Locate the cell with the specified text and output its (x, y) center coordinate. 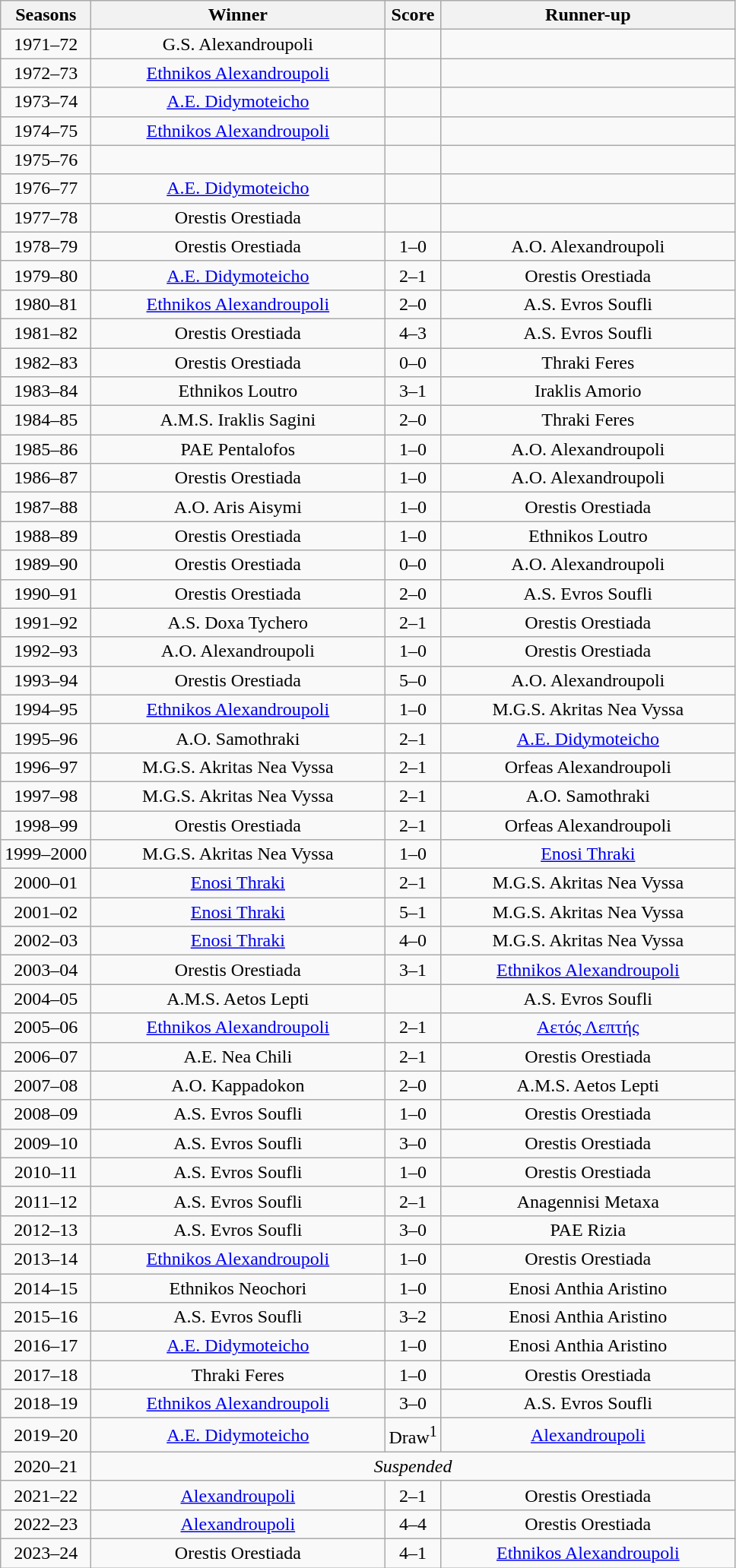
2023–24 (46, 1554)
3–2 (413, 1317)
1974–75 (46, 131)
1998–99 (46, 825)
2009–10 (46, 1143)
2014–15 (46, 1288)
2020–21 (46, 1466)
1971–72 (46, 44)
Draw1 (413, 1435)
1975–76 (46, 160)
1981–82 (46, 333)
1983–84 (46, 391)
Winner (238, 15)
1973–74 (46, 102)
2022–23 (46, 1524)
A.M.S. Iraklis Sagini (238, 420)
1984–85 (46, 420)
2016–17 (46, 1346)
2011–12 (46, 1201)
1993–94 (46, 680)
1985–86 (46, 449)
A.S. Doxa Tychero (238, 622)
Anagennisi Metaxa (588, 1201)
4–4 (413, 1524)
1979–80 (46, 275)
2018–19 (46, 1404)
1982–83 (46, 363)
A.O. Aris Aisymi (238, 507)
Runner-up (588, 15)
1986–87 (46, 478)
1972–73 (46, 73)
PAE Pentalofos (238, 449)
2010–11 (46, 1172)
2015–16 (46, 1317)
1976–77 (46, 188)
Iraklis Amorio (588, 391)
2001–02 (46, 912)
2002–03 (46, 941)
4–3 (413, 333)
1997–98 (46, 796)
2005–06 (46, 1028)
A.O. Kappadokon (238, 1085)
2019–20 (46, 1435)
2013–14 (46, 1259)
5–0 (413, 680)
1999–2000 (46, 854)
2021–22 (46, 1495)
2007–08 (46, 1085)
1988–89 (46, 536)
Ethnikos Neochori (238, 1288)
1994–95 (46, 709)
2012–13 (46, 1230)
1991–92 (46, 622)
1995–96 (46, 738)
Seasons (46, 15)
1987–88 (46, 507)
Αετός Λεπτής (588, 1028)
2000–01 (46, 883)
2017–18 (46, 1375)
2006–07 (46, 1056)
4–1 (413, 1554)
1980–81 (46, 304)
Score (413, 15)
2004–05 (46, 999)
Suspended (414, 1466)
1992–93 (46, 651)
1996–97 (46, 767)
2003–04 (46, 970)
1989–90 (46, 565)
5–1 (413, 912)
1990–91 (46, 594)
PAE Rizia (588, 1230)
4–0 (413, 941)
G.S. Alexandroupoli (238, 44)
2008–09 (46, 1114)
A.E. Nea Chili (238, 1056)
1978–79 (46, 246)
1977–78 (46, 217)
